Identify which cell holds the provided text, then report its [x, y] central coordinate. 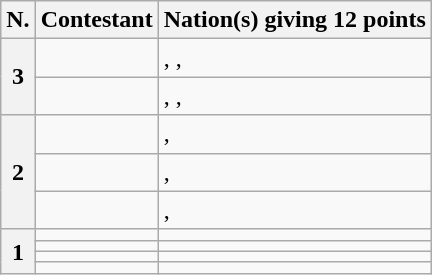
3 [18, 77]
Nation(s) giving 12 points [294, 20]
Contestant [96, 20]
1 [18, 251]
2 [18, 172]
N. [18, 20]
